Provide the (x, y) coordinate of the cell's center where the given text is located.  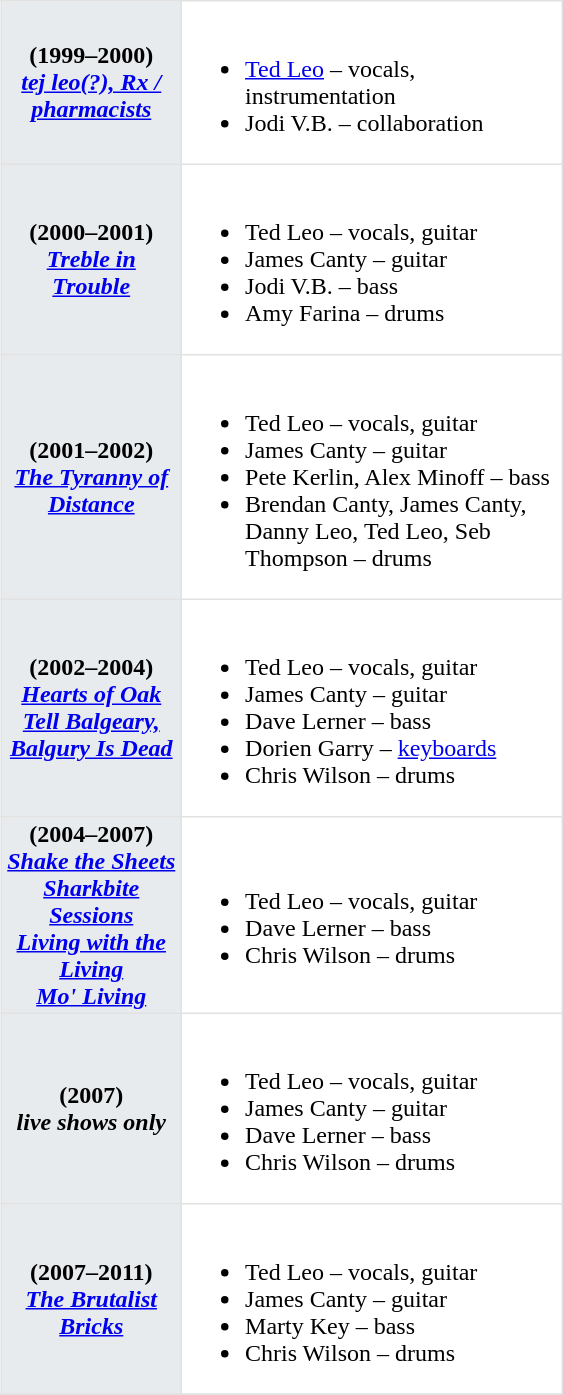
(2000–2001)Treble in Trouble (91, 259)
Ted Leo – vocals, guitarJames Canty – guitarMarty Key – bassChris Wilson – drums (372, 1299)
(1999–2000)tej leo(?), Rx / pharmacists (91, 83)
Ted Leo – vocals, guitarJames Canty – guitarPete Kerlin, Alex Minoff – bassBrendan Canty, James Canty, Danny Leo, Ted Leo, Seb Thompson – drums (372, 477)
Ted Leo – vocals, instrumentationJodi V.B. – collaboration (372, 83)
(2007)live shows only (91, 1108)
(2002–2004)Hearts of OakTell Balgeary, Balgury Is Dead (91, 708)
(2004–2007)Shake the SheetsSharkbite SessionsLiving with the LivingMo' Living (91, 915)
Ted Leo – vocals, guitarJames Canty – guitarJodi V.B. – bassAmy Farina – drums (372, 259)
Ted Leo – vocals, guitarDave Lerner – bassChris Wilson – drums (372, 915)
Ted Leo – vocals, guitarJames Canty – guitarDave Lerner – bassChris Wilson – drums (372, 1108)
Ted Leo – vocals, guitarJames Canty – guitarDave Lerner – bassDorien Garry – keyboardsChris Wilson – drums (372, 708)
(2001–2002)The Tyranny of Distance (91, 477)
(2007–2011)The Brutalist Bricks (91, 1299)
